Capture the cell that displays the provided text and extract its (x, y) central coordinate. 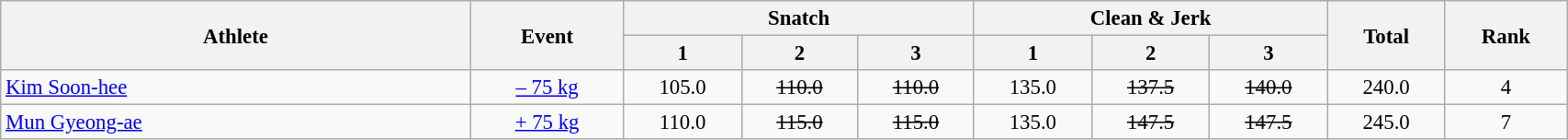
240.0 (1386, 87)
Kim Soon-hee (235, 87)
Total (1386, 35)
+ 75 kg (547, 122)
Mun Gyeong-ae (235, 122)
Event (547, 35)
105.0 (682, 87)
Rank (1506, 35)
Snatch (799, 18)
140.0 (1269, 87)
Athlete (235, 35)
7 (1506, 122)
– 75 kg (547, 87)
Clean & Jerk (1150, 18)
4 (1506, 87)
245.0 (1386, 122)
137.5 (1150, 87)
